Determine the [X, Y] coordinate at the center of the cell enclosing the given text.  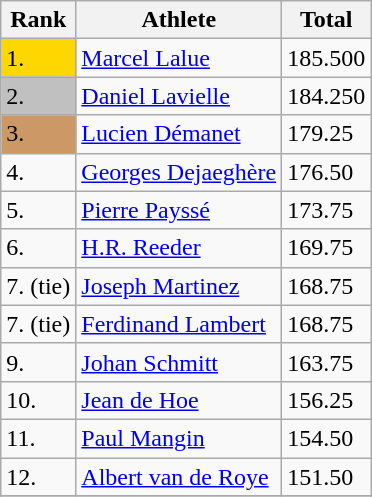
Athlete [179, 20]
Ferdinand Lambert [179, 324]
1. [38, 58]
Joseph Martinez [179, 286]
10. [38, 400]
3. [38, 134]
184.250 [326, 96]
Jean de Hoe [179, 400]
156.25 [326, 400]
11. [38, 438]
H.R. Reeder [179, 248]
5. [38, 210]
169.75 [326, 248]
173.75 [326, 210]
179.25 [326, 134]
Daniel Lavielle [179, 96]
Johan Schmitt [179, 362]
163.75 [326, 362]
Pierre Payssé [179, 210]
Total [326, 20]
6. [38, 248]
Albert van de Roye [179, 477]
Marcel Lalue [179, 58]
Rank [38, 20]
4. [38, 172]
2. [38, 96]
176.50 [326, 172]
185.500 [326, 58]
Lucien Démanet [179, 134]
151.50 [326, 477]
154.50 [326, 438]
12. [38, 477]
Georges Dejaeghère [179, 172]
Paul Mangin [179, 438]
9. [38, 362]
